Detect which cell encompasses the target text, then output its [x, y] center coordinate. 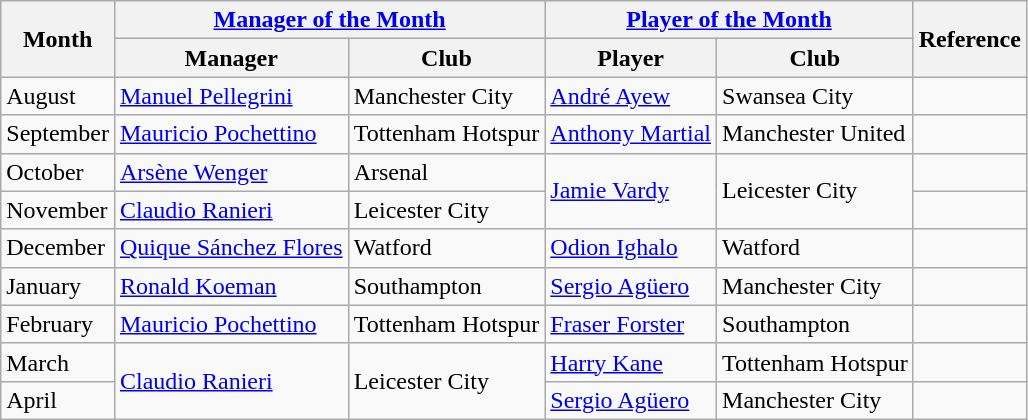
Manager [231, 58]
August [58, 96]
Manuel Pellegrini [231, 96]
Anthony Martial [631, 134]
Reference [970, 39]
October [58, 172]
Jamie Vardy [631, 191]
September [58, 134]
Player of the Month [729, 20]
Ronald Koeman [231, 286]
January [58, 286]
André Ayew [631, 96]
Month [58, 39]
November [58, 210]
Player [631, 58]
March [58, 362]
February [58, 324]
Arsenal [446, 172]
Arsène Wenger [231, 172]
Swansea City [816, 96]
Fraser Forster [631, 324]
December [58, 248]
Manager of the Month [329, 20]
April [58, 400]
Harry Kane [631, 362]
Quique Sánchez Flores [231, 248]
Manchester United [816, 134]
Odion Ighalo [631, 248]
